Identify which cell holds the provided text, then report its [X, Y] central coordinate. 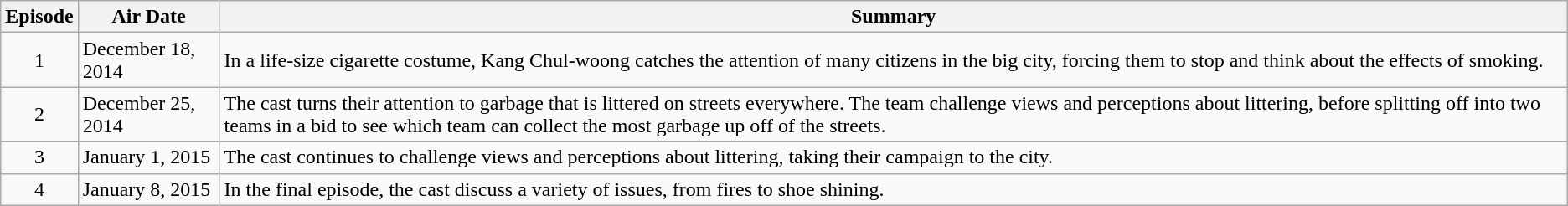
2 [39, 114]
December 25, 2014 [149, 114]
1 [39, 60]
Episode [39, 17]
December 18, 2014 [149, 60]
January 8, 2015 [149, 189]
Air Date [149, 17]
In the final episode, the cast discuss a variety of issues, from fires to shoe shining. [893, 189]
January 1, 2015 [149, 157]
4 [39, 189]
3 [39, 157]
The cast continues to challenge views and perceptions about littering, taking their campaign to the city. [893, 157]
Summary [893, 17]
